Locate the cell with the specified text and output its [X, Y] center coordinate. 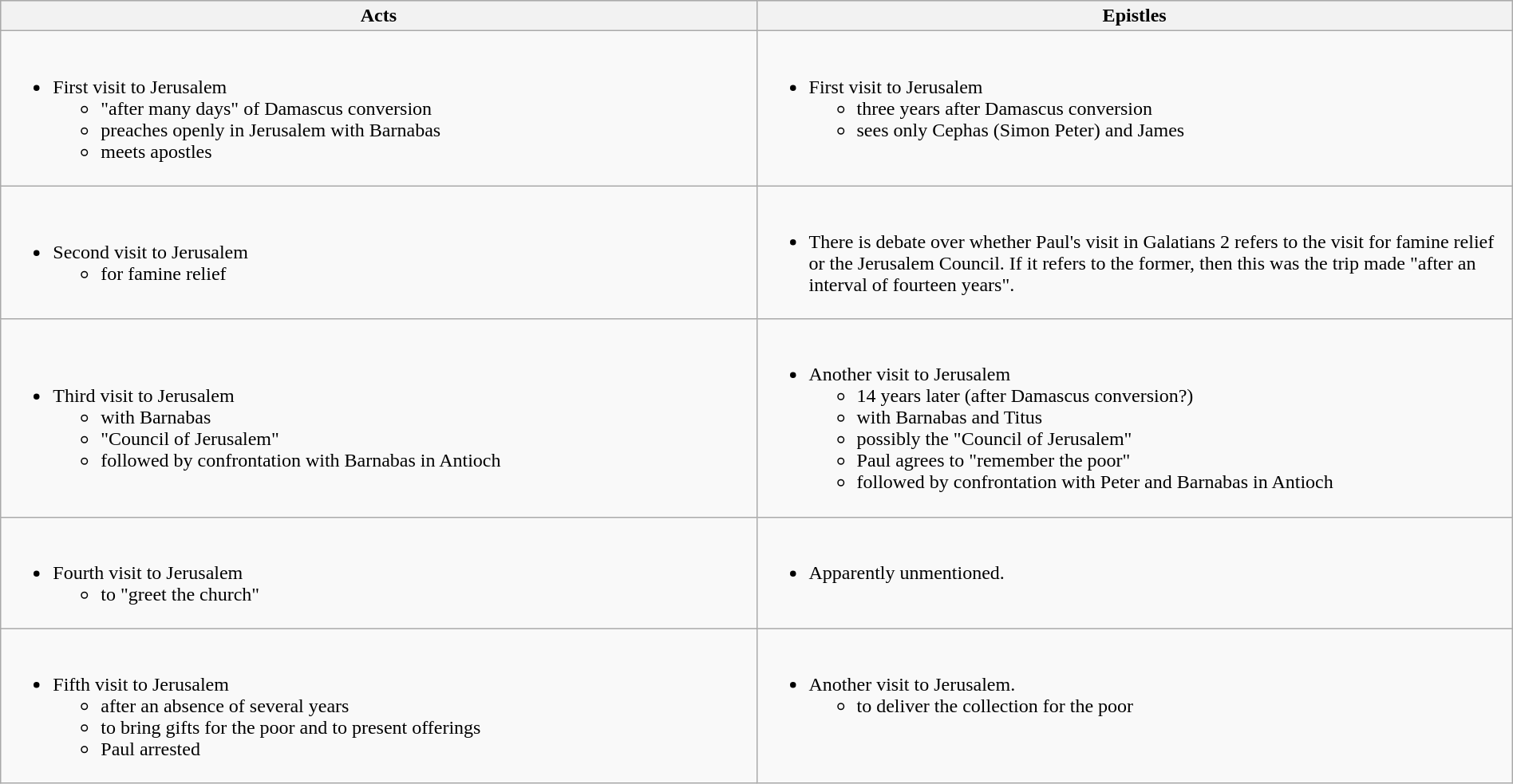
Third visit to Jerusalemwith Barnabas"Council of Jerusalem"followed by confrontation with Barnabas in Antioch [378, 418]
First visit to Jerusalemthree years after Damascus conversionsees only Cephas (Simon Peter) and James [1135, 108]
Second visit to Jerusalemfor famine relief [378, 252]
Fourth visit to Jerusalemto "greet the church" [378, 573]
Another visit to Jerusalem.to deliver the collection for the poor [1135, 706]
Acts [378, 16]
Fifth visit to Jerusalemafter an absence of several yearsto bring gifts for the poor and to present offeringsPaul arrested [378, 706]
Epistles [1135, 16]
Apparently unmentioned. [1135, 573]
First visit to Jerusalem"after many days" of Damascus conversionpreaches openly in Jerusalem with Barnabasmeets apostles [378, 108]
